Provide the [X, Y] coordinate of the cell's center where the given text is located.  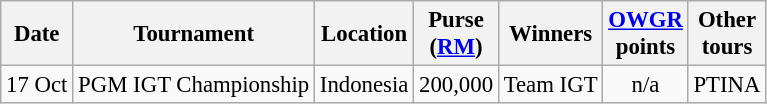
Purse(RM) [456, 34]
Winners [550, 34]
Othertours [727, 34]
Location [364, 34]
17 Oct [37, 85]
200,000 [456, 85]
PGM IGT Championship [194, 85]
Date [37, 34]
Team IGT [550, 85]
PTINA [727, 85]
Indonesia [364, 85]
n/a [646, 85]
OWGRpoints [646, 34]
Tournament [194, 34]
